Search for the cell housing the specified text and yield its [X, Y] center coordinate. 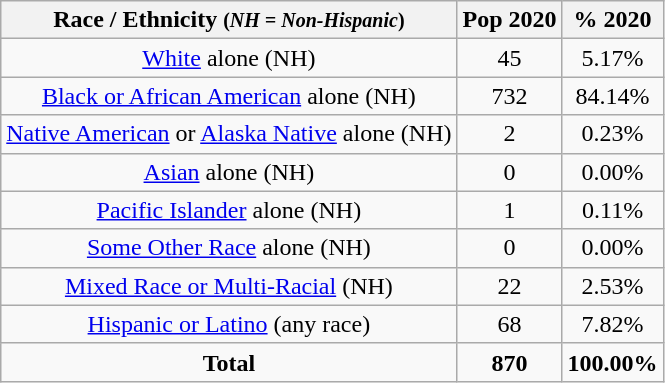
Total [229, 362]
Hispanic or Latino (any race) [229, 324]
0.11% [612, 210]
Native American or Alaska Native alone (NH) [229, 134]
870 [510, 362]
5.17% [612, 58]
68 [510, 324]
100.00% [612, 362]
Asian alone (NH) [229, 172]
Pop 2020 [510, 20]
White alone (NH) [229, 58]
2 [510, 134]
84.14% [612, 96]
22 [510, 286]
Race / Ethnicity (NH = Non-Hispanic) [229, 20]
Some Other Race alone (NH) [229, 248]
Black or African American alone (NH) [229, 96]
7.82% [612, 324]
Mixed Race or Multi-Racial (NH) [229, 286]
Pacific Islander alone (NH) [229, 210]
732 [510, 96]
0.23% [612, 134]
2.53% [612, 286]
1 [510, 210]
45 [510, 58]
% 2020 [612, 20]
